Provide the [X, Y] coordinate of the cell's center where the given text is located.  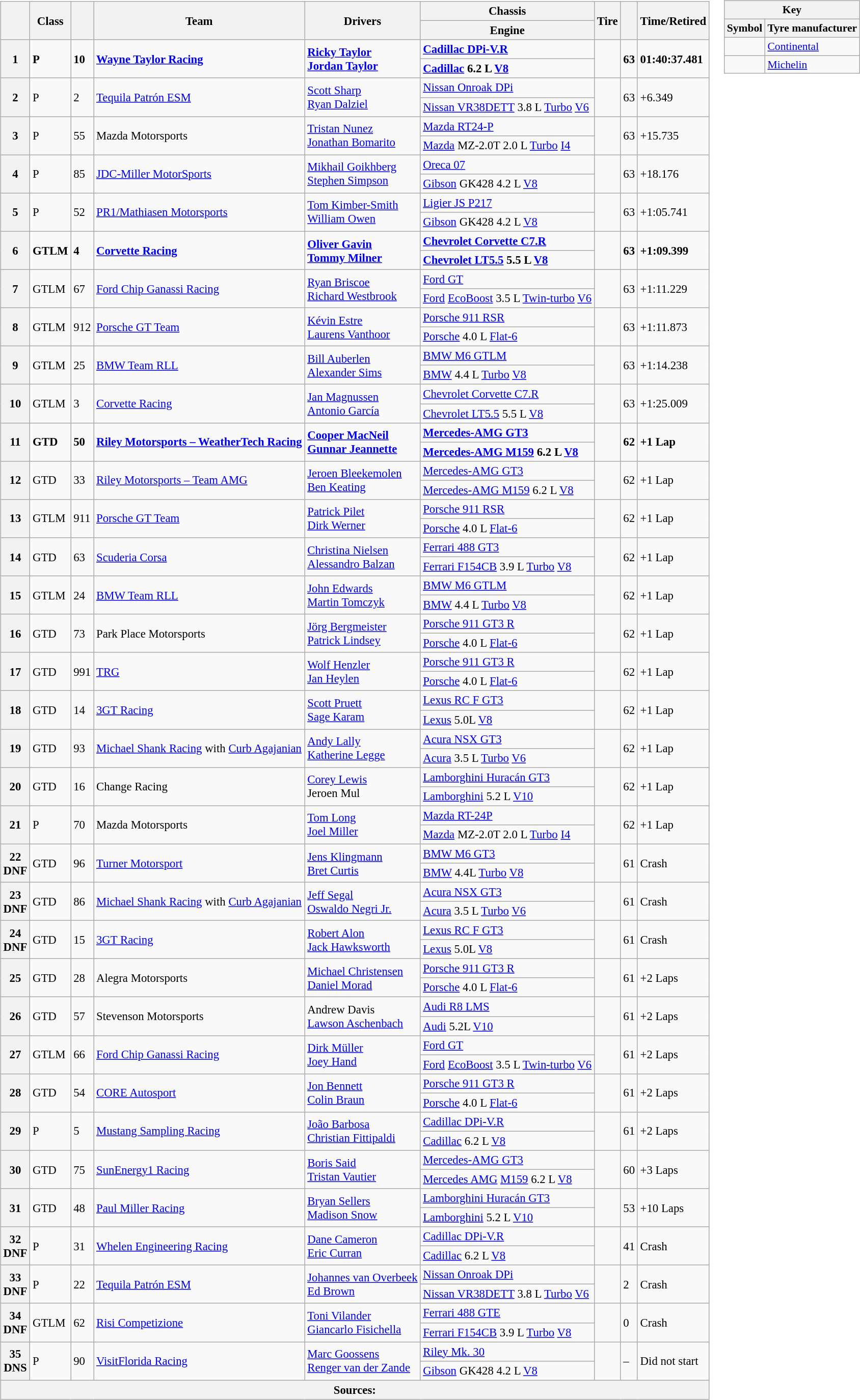
Scuderia Corsa [199, 557]
Tyre manufacturer [812, 28]
Dane Cameron Eric Curran [363, 1246]
Tom Long Joel Miller [363, 825]
35DNS [15, 1361]
50 [83, 442]
57 [83, 1017]
90 [83, 1361]
Michelin [812, 65]
+3 Laps [673, 1169]
VisitFlorida Racing [199, 1361]
+1:25.009 [673, 403]
Michael Christensen Daniel Morad [363, 978]
– [629, 1361]
Symbol [745, 28]
Chassis [507, 11]
70 [83, 825]
Audi R8 LMS [507, 1007]
Scott Pruett Sage Karam [363, 710]
13 [15, 518]
JDC-Miller MotorSports [199, 174]
Wolf Henzler Jan Heylen [363, 671]
912 [83, 327]
12 [15, 480]
Ferrari 488 GT3 [507, 547]
22DNF [15, 863]
+10 Laps [673, 1208]
6 [15, 251]
Jon Bennett Colin Braun [363, 1093]
Stevenson Motorsports [199, 1017]
Tire [607, 20]
Jeroen Bleekemolen Ben Keating [363, 480]
Sources: [355, 1390]
Toni Vilander Giancarlo Fisichella [363, 1322]
CORE Autosport [199, 1093]
Robert Alon Jack Hawksworth [363, 940]
Jörg Bergmeister Patrick Lindsey [363, 634]
Paul Miller Racing [199, 1208]
66 [83, 1054]
Wayne Taylor Racing [199, 59]
Mikhail Goikhberg Stephen Simpson [363, 174]
Key [792, 10]
01:40:37.481 [673, 59]
BMW 4.4L Turbo V8 [507, 873]
86 [83, 901]
+1:11.873 [673, 327]
29 [15, 1131]
Oliver Gavin Tommy Milner [363, 251]
20 [15, 786]
33 [83, 480]
Dirk Müller Joey Hand [363, 1054]
Jeff Segal Oswaldo Negri Jr. [363, 901]
19 [15, 749]
Scott Sharp Ryan Dalziel [363, 97]
Christina Nielsen Alessandro Balzan [363, 557]
32DNF [15, 1246]
João Barbosa Christian Fittipaldi [363, 1131]
21 [15, 825]
Team [199, 20]
73 [83, 634]
Ferrari 488 GTE [507, 1313]
Ligier JS P217 [507, 203]
11 [15, 442]
Riley Motorsports – Team AMG [199, 480]
33DNF [15, 1284]
BMW M6 GT3 [507, 854]
911 [83, 518]
Continental [812, 46]
Cooper MacNeil Gunnar Jeannette [363, 442]
17 [15, 671]
Audi 5.2L V10 [507, 1026]
Time/Retired [673, 20]
Drivers [363, 20]
SunEnergy1 Racing [199, 1169]
54 [83, 1093]
75 [83, 1169]
Oreca 07 [507, 164]
Risi Competizione [199, 1322]
Engine [507, 31]
22 [83, 1284]
Whelen Engineering Racing [199, 1246]
9 [15, 366]
18 [15, 710]
Tristan Nunez Jonathan Bomarito [363, 135]
27 [15, 1054]
PR1/Mathiasen Motorsports [199, 212]
Jan Magnussen Antonio García [363, 403]
30 [15, 1169]
41 [629, 1246]
23DNF [15, 901]
Mazda RT24-P [507, 126]
Change Racing [199, 786]
+15.735 [673, 135]
Kévin Estre Laurens Vanthoor [363, 327]
Jens Klingmann Bret Curtis [363, 863]
Alegra Motorsports [199, 978]
+1:11.229 [673, 288]
Boris Said Tristan Vautier [363, 1169]
+6.349 [673, 97]
Bill Auberlen Alexander Sims [363, 366]
Corey Lewis Jeroen Mul [363, 786]
67 [83, 288]
24 [83, 595]
34DNF [15, 1322]
93 [83, 749]
Marc Goossens Renger van der Zande [363, 1361]
55 [83, 135]
Park Place Motorsports [199, 634]
TRG [199, 671]
Mercedes AMG M159 6.2 L V8 [507, 1179]
26 [15, 1017]
Johannes van Overbeek Ed Brown [363, 1284]
Andy Lally Katherine Legge [363, 749]
96 [83, 863]
Ryan Briscoe Richard Westbrook [363, 288]
Riley Mk. 30 [507, 1352]
+1:14.238 [673, 366]
Andrew Davis Lawson Aschenbach [363, 1017]
1 [15, 59]
+1:09.399 [673, 251]
Bryan Sellers Madison Snow [363, 1208]
Riley Motorsports – WeatherTech Racing [199, 442]
85 [83, 174]
Patrick Pilet Dirk Werner [363, 518]
0 [629, 1322]
48 [83, 1208]
24DNF [15, 940]
991 [83, 671]
52 [83, 212]
7 [15, 288]
53 [629, 1208]
Mustang Sampling Racing [199, 1131]
Ricky Taylor Jordan Taylor [363, 59]
Did not start [673, 1361]
Mazda RT-24P [507, 815]
Turner Motorsport [199, 863]
+1:05.741 [673, 212]
Class [50, 20]
+18.176 [673, 174]
60 [629, 1169]
8 [15, 327]
John Edwards Martin Tomczyk [363, 595]
Tom Kimber-Smith William Owen [363, 212]
